For the text-containing cell, return its midpoint in [X, Y] coordinate format. 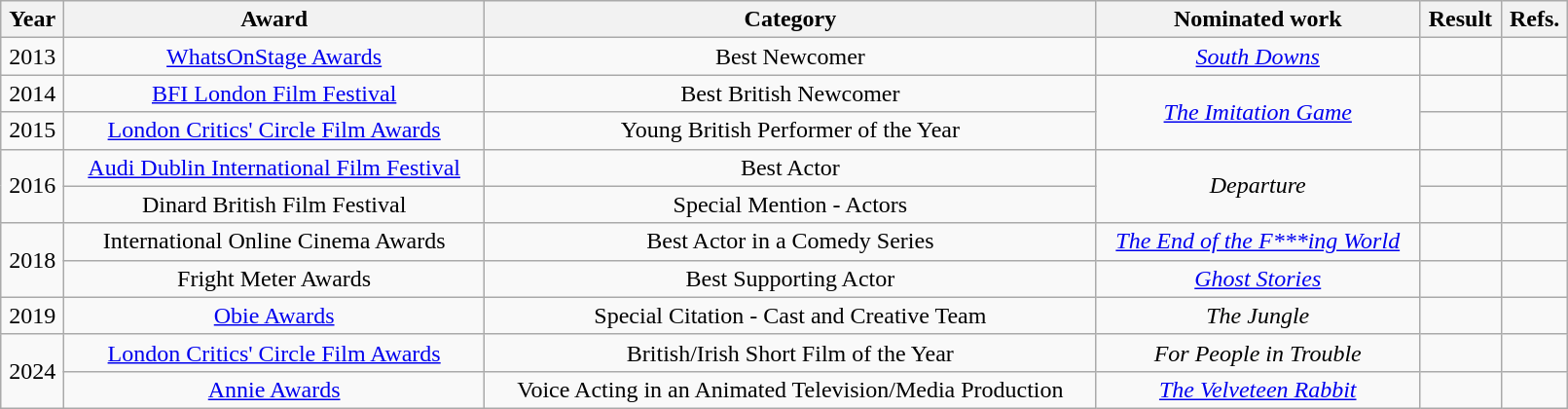
Nominated work [1258, 19]
2016 [33, 186]
Category [790, 19]
Departure [1258, 186]
Fright Meter Awards [274, 279]
2014 [33, 93]
Award [274, 19]
2024 [33, 371]
The Imitation Game [1258, 112]
For People in Trouble [1258, 353]
2015 [33, 130]
Ghost Stories [1258, 279]
The Velveteen Rabbit [1258, 390]
Dinard British Film Festival [274, 204]
Annie Awards [274, 390]
Young British Performer of the Year [790, 130]
Best Newcomer [790, 56]
The Jungle [1258, 316]
Best British Newcomer [790, 93]
2018 [33, 260]
BFI London Film Festival [274, 93]
WhatsOnStage Awards [274, 56]
Refs. [1534, 19]
Audi Dublin International Film Festival [274, 167]
Obie Awards [274, 316]
2019 [33, 316]
Special Citation - Cast and Creative Team [790, 316]
International Online Cinema Awards [274, 242]
Best Actor [790, 167]
The End of the F***ing World [1258, 242]
Best Actor in a Comedy Series [790, 242]
Voice Acting in an Animated Television/Media Production [790, 390]
British/Irish Short Film of the Year [790, 353]
South Downs [1258, 56]
Year [33, 19]
Special Mention - Actors [790, 204]
Best Supporting Actor [790, 279]
2013 [33, 56]
Result [1460, 19]
